Search for the cell housing the specified text and yield its (x, y) center coordinate. 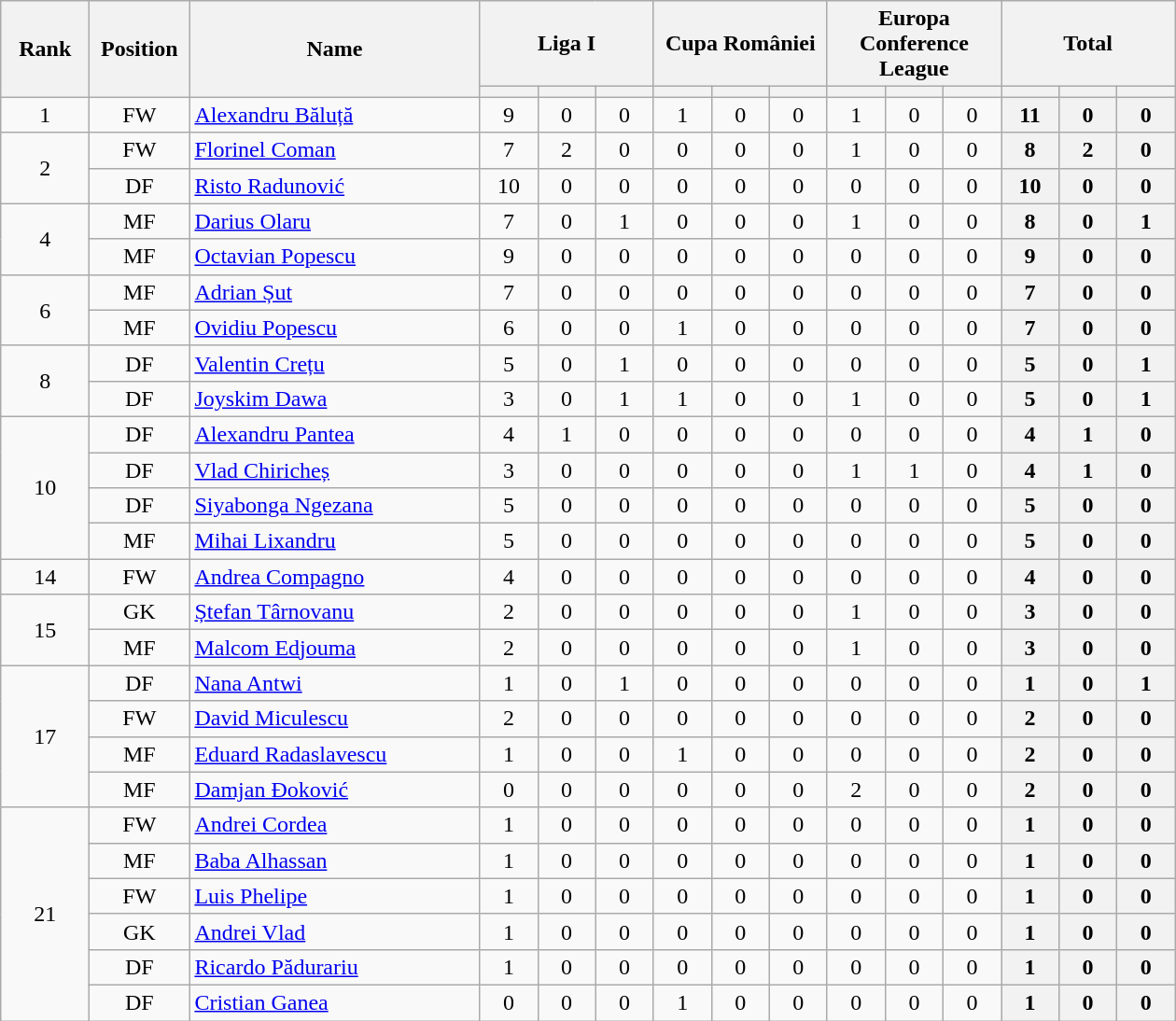
11 (1029, 115)
Rank (45, 49)
Name (334, 49)
Eduard Radaslavescu (334, 754)
Risto Radunović (334, 186)
Andrei Vlad (334, 931)
Position (140, 49)
Siyabonga Ngezana (334, 506)
Andrea Compagno (334, 577)
Ovidiu Popescu (334, 328)
Baba Alhassan (334, 860)
Octavian Popescu (334, 257)
Malcom Edjouma (334, 648)
Darius Olaru (334, 221)
Total (1087, 44)
Florinel Coman (334, 150)
Andrei Cordea (334, 825)
Europa Conference League (914, 44)
15 (45, 630)
Mihai Lixandru (334, 541)
Cristian Ganea (334, 1002)
Valentin Crețu (334, 363)
Alexandru Băluță (334, 115)
17 (45, 736)
Alexandru Pantea (334, 434)
Luis Phelipe (334, 896)
Vlad Chiricheș (334, 469)
21 (45, 914)
Cupa României (740, 44)
Joyskim Dawa (334, 399)
14 (45, 577)
Ștefan Târnovanu (334, 612)
David Miculescu (334, 719)
Adrian Șut (334, 292)
Liga I (567, 44)
Nana Antwi (334, 683)
Ricardo Pădurariu (334, 967)
Damjan Đoković (334, 790)
